For the text-containing cell, return its midpoint in [X, Y] coordinate format. 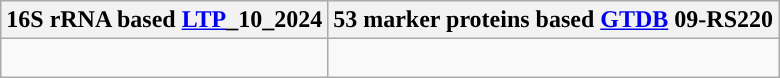
53 marker proteins based GTDB 09-RS220 [554, 20]
16S rRNA based LTP_10_2024 [164, 20]
